Scan for the cell matching the given text and deliver its [X, Y] coordinate at center. 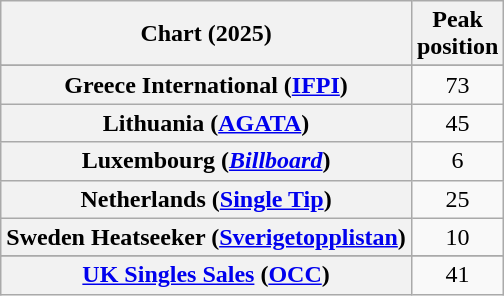
Peakposition [457, 34]
Chart (2025) [206, 34]
6 [457, 161]
10 [457, 237]
73 [457, 85]
Luxembourg (Billboard) [206, 161]
45 [457, 123]
Greece International (IFPI) [206, 85]
Sweden Heatseeker (Sverigetopplistan) [206, 237]
UK Singles Sales (OCC) [206, 275]
41 [457, 275]
Netherlands (Single Tip) [206, 199]
25 [457, 199]
Lithuania (AGATA) [206, 123]
